Pinpoint the cell where the given text exists, returning its [X, Y] midpoint coordinate. 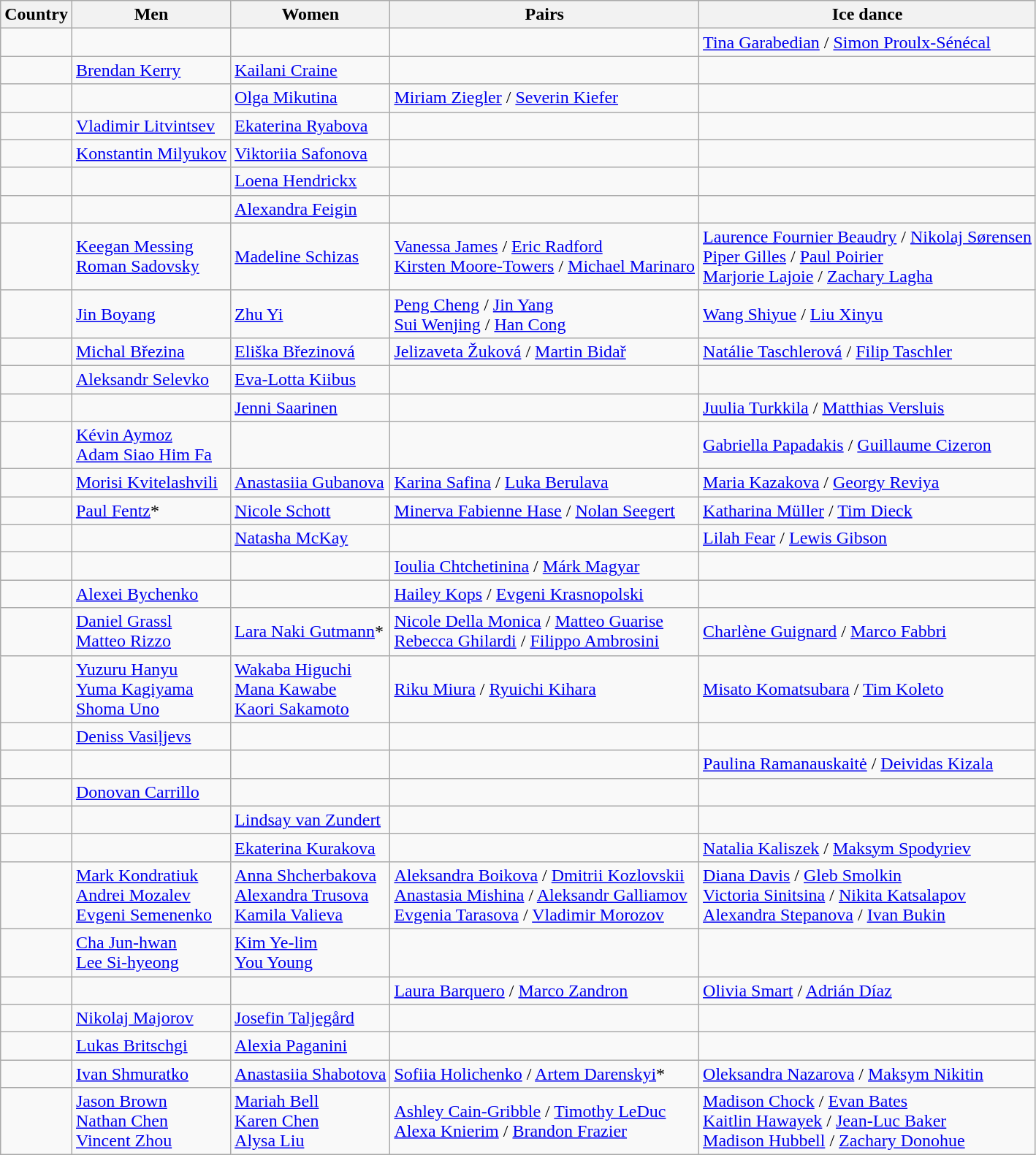
Olga Mikutina [311, 98]
Loena Hendrickx [311, 181]
Laurence Fournier Beaudry / Nikolaj SørensenPiper Gilles / Paul PoirierMarjorie Lajoie / Zachary Lagha [868, 256]
Madeline Schizas [311, 256]
Maria Kazakova / Georgy Reviya [868, 483]
Pairs [545, 15]
Anastasiia Gubanova [311, 483]
Kévin AymozAdam Siao Him Fa [151, 446]
Yuzuru HanyuYuma KagiyamaShoma Uno [151, 689]
Aleksandra Boikova / Dmitrii KozlovskiiAnastasia Mishina / Aleksandr GalliamovEvgenia Tarasova / Vladimir Morozov [545, 895]
Peng Cheng / Jin YangSui Wenjing / Han Cong [545, 314]
Sofiia Holichenko / Artem Darenskyi* [545, 1074]
Viktoriia Safonova [311, 153]
Konstantin Milyukov [151, 153]
Anna ShcherbakovaAlexandra TrusovaKamila Valieva [311, 895]
Ice dance [868, 15]
Nikolaj Majorov [151, 1018]
Olivia Smart / Adrián Díaz [868, 990]
Jenni Saarinen [311, 407]
Women [311, 15]
Hailey Kops / Evgeni Krasnopolski [545, 594]
Alexandra Feigin [311, 209]
Ekaterina Ryabova [311, 126]
Paul Fentz* [151, 511]
Cha Jun-hwanLee Si-hyeong [151, 953]
Natalia Kaliszek / Maksym Spodyriev [868, 847]
Brendan Kerry [151, 70]
Keegan MessingRoman Sadovsky [151, 256]
Wang Shiyue / Liu Xinyu [868, 314]
Gabriella Papadakis / Guillaume Cizeron [868, 446]
Minerva Fabienne Hase / Nolan Seegert [545, 511]
Alexei Bychenko [151, 594]
Jason BrownNathan ChenVincent Zhou [151, 1121]
Men [151, 15]
Ioulia Chtchetinina / Márk Magyar [545, 566]
Kailani Craine [311, 70]
Wakaba HiguchiMana KawabeKaori Sakamoto [311, 689]
Michal Březina [151, 351]
Vladimir Litvintsev [151, 126]
Country [37, 15]
Aleksandr Selevko [151, 379]
Jelizaveta Žuková / Martin Bidař [545, 351]
Morisi Kvitelashvili [151, 483]
Diana Davis / Gleb SmolkinVictoria Sinitsina / Nikita KatsalapovAlexandra Stepanova / Ivan Bukin [868, 895]
Juulia Turkkila / Matthias Versluis [868, 407]
Laura Barquero / Marco Zandron [545, 990]
Donovan Carrillo [151, 792]
Katharina Müller / Tim Dieck [868, 511]
Daniel GrasslMatteo Rizzo [151, 631]
Mark KondratiukAndrei MozalevEvgeni Semenenko [151, 895]
Lukas Britschgi [151, 1046]
Eva-Lotta Kiibus [311, 379]
Paulina Ramanauskaitė / Deividas Kizala [868, 764]
Eliška Březinová [311, 351]
Tina Garabedian / Simon Proulx-Sénécal [868, 42]
Ivan Shmuratko [151, 1074]
Nicole Della Monica / Matteo GuariseRebecca Ghilardi / Filippo Ambrosini [545, 631]
Lara Naki Gutmann* [311, 631]
Riku Miura / Ryuichi Kihara [545, 689]
Misato Komatsubara / Tim Koleto [868, 689]
Madison Chock / Evan BatesKaitlin Hawayek / Jean-Luc BakerMadison Hubbell / Zachary Donohue [868, 1121]
Lindsay van Zundert [311, 820]
Ashley Cain-Gribble / Timothy LeDucAlexa Knierim / Brandon Frazier [545, 1121]
Miriam Ziegler / Severin Kiefer [545, 98]
Kim Ye-limYou Young [311, 953]
Ekaterina Kurakova [311, 847]
Lilah Fear / Lewis Gibson [868, 538]
Zhu Yi [311, 314]
Josefin Taljegård [311, 1018]
Alexia Paganini [311, 1046]
Mariah BellKaren ChenAlysa Liu [311, 1121]
Jin Boyang [151, 314]
Oleksandra Nazarova / Maksym Nikitin [868, 1074]
Vanessa James / Eric RadfordKirsten Moore-Towers / Michael Marinaro [545, 256]
Natasha McKay [311, 538]
Deniss Vasiļjevs [151, 736]
Nicole Schott [311, 511]
Charlène Guignard / Marco Fabbri [868, 631]
Natálie Taschlerová / Filip Taschler [868, 351]
Karina Safina / Luka Berulava [545, 483]
Anastasiia Shabotova [311, 1074]
